Search for the cell housing the specified text and yield its [X, Y] center coordinate. 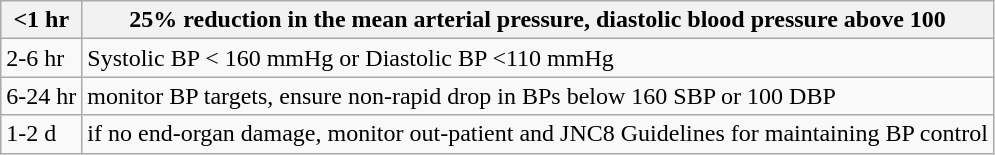
1-2 d [42, 134]
Systolic BP < 160 mmHg or Diastolic BP <110 mmHg [538, 58]
25% reduction in the mean arterial pressure, diastolic blood pressure above 100 [538, 20]
6-24 hr [42, 96]
if no end-organ damage, monitor out-patient and JNC8 Guidelines for maintaining BP control [538, 134]
monitor BP targets, ensure non-rapid drop in BPs below 160 SBP or 100 DBP [538, 96]
2-6 hr [42, 58]
<1 hr [42, 20]
